Scan for the cell matching the given text and deliver its (x, y) coordinate at center. 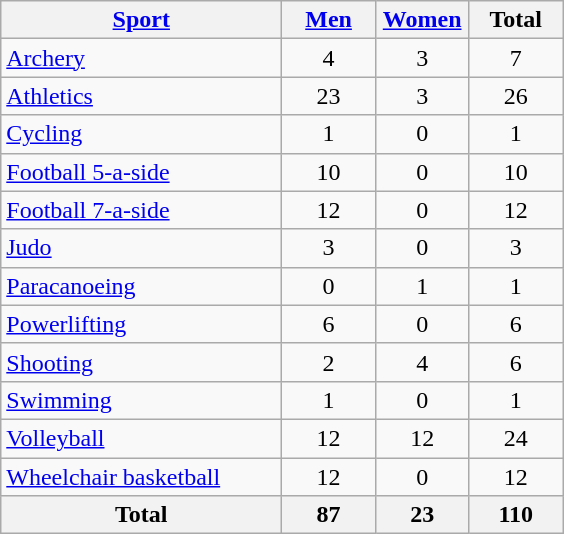
2 (329, 362)
87 (329, 515)
7 (516, 58)
Archery (142, 58)
Shooting (142, 362)
Judo (142, 248)
Wheelchair basketball (142, 477)
Football 7-a-side (142, 210)
Football 5-a-side (142, 172)
Men (329, 20)
Paracanoeing (142, 286)
Volleyball (142, 438)
Powerlifting (142, 324)
Athletics (142, 96)
Cycling (142, 134)
Sport (142, 20)
110 (516, 515)
26 (516, 96)
Women (422, 20)
Swimming (142, 400)
24 (516, 438)
